For the text-containing cell, return its midpoint in [x, y] coordinate format. 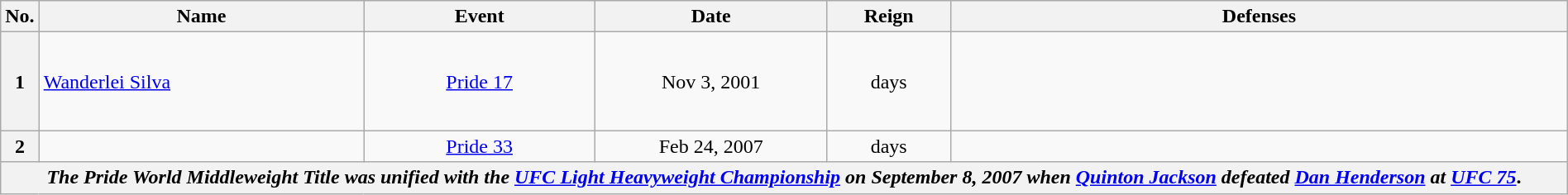
Nov 3, 2001 [711, 81]
Reign [889, 17]
2 [20, 146]
1 [20, 81]
Name [201, 17]
No. [20, 17]
Date [711, 17]
Pride 33 [480, 146]
Pride 17 [480, 81]
Wanderlei Silva [201, 81]
Feb 24, 2007 [711, 146]
Event [480, 17]
Defenses [1260, 17]
